For the text-containing cell, return its midpoint in [x, y] coordinate format. 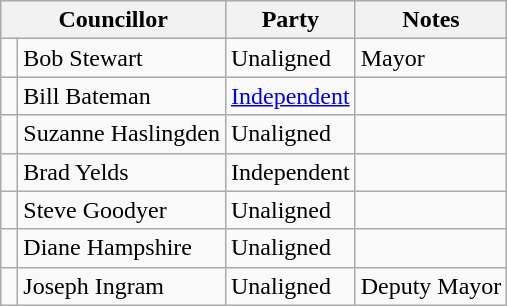
Councillor [114, 20]
Bob Stewart [122, 58]
Suzanne Haslingden [122, 134]
Brad Yelds [122, 172]
Bill Bateman [122, 96]
Deputy Mayor [431, 286]
Joseph Ingram [122, 286]
Steve Goodyer [122, 210]
Mayor [431, 58]
Party [290, 20]
Diane Hampshire [122, 248]
Notes [431, 20]
